Determine the (x, y) coordinate at the center of the cell enclosing the given text.  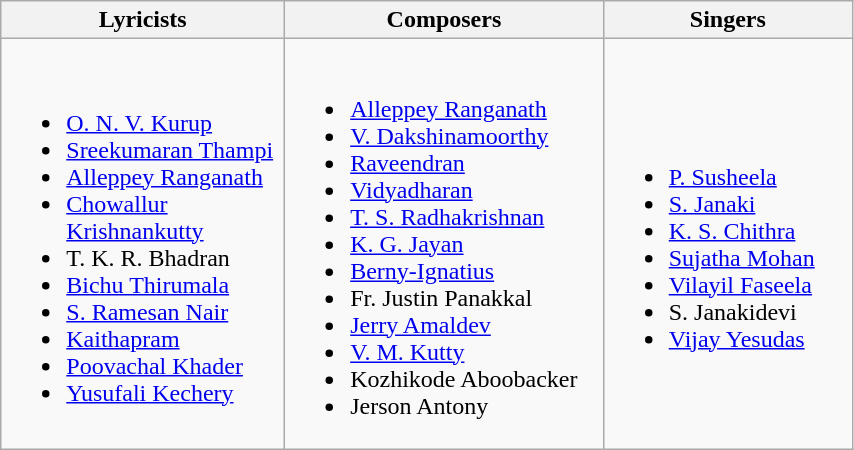
Lyricists (143, 20)
Composers (444, 20)
Singers (728, 20)
P. SusheelaS. JanakiK. S. ChithraSujatha MohanVilayil FaseelaS. JanakideviVijay Yesudas (728, 244)
